Search for the cell housing the specified text and yield its (x, y) center coordinate. 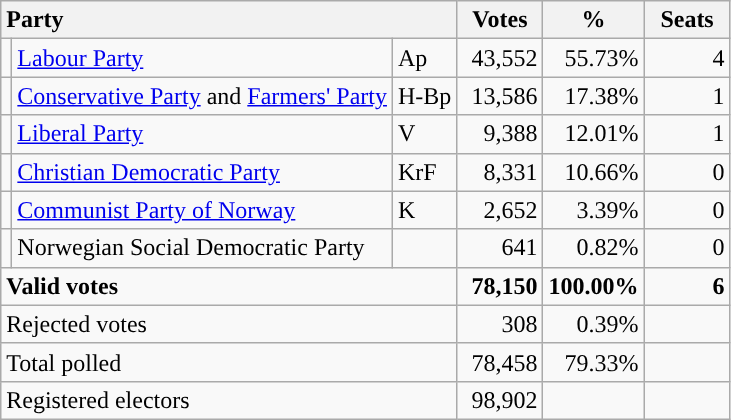
Communist Party of Norway (202, 210)
8,331 (500, 172)
10.66% (594, 172)
2,652 (500, 210)
Norwegian Social Democratic Party (202, 248)
K (424, 210)
0.39% (594, 324)
4 (687, 58)
12.01% (594, 134)
78,150 (500, 286)
Ap (424, 58)
Valid votes (229, 286)
17.38% (594, 96)
641 (500, 248)
KrF (424, 172)
55.73% (594, 58)
43,552 (500, 58)
Registered electors (229, 400)
308 (500, 324)
100.00% (594, 286)
Christian Democratic Party (202, 172)
98,902 (500, 400)
Liberal Party (202, 134)
79.33% (594, 362)
Seats (687, 20)
78,458 (500, 362)
Conservative Party and Farmers' Party (202, 96)
V (424, 134)
9,388 (500, 134)
Rejected votes (229, 324)
Labour Party (202, 58)
13,586 (500, 96)
6 (687, 286)
% (594, 20)
Total polled (229, 362)
0.82% (594, 248)
3.39% (594, 210)
H-Bp (424, 96)
Votes (500, 20)
Party (229, 20)
